Identify which cell holds the provided text, then report its (x, y) central coordinate. 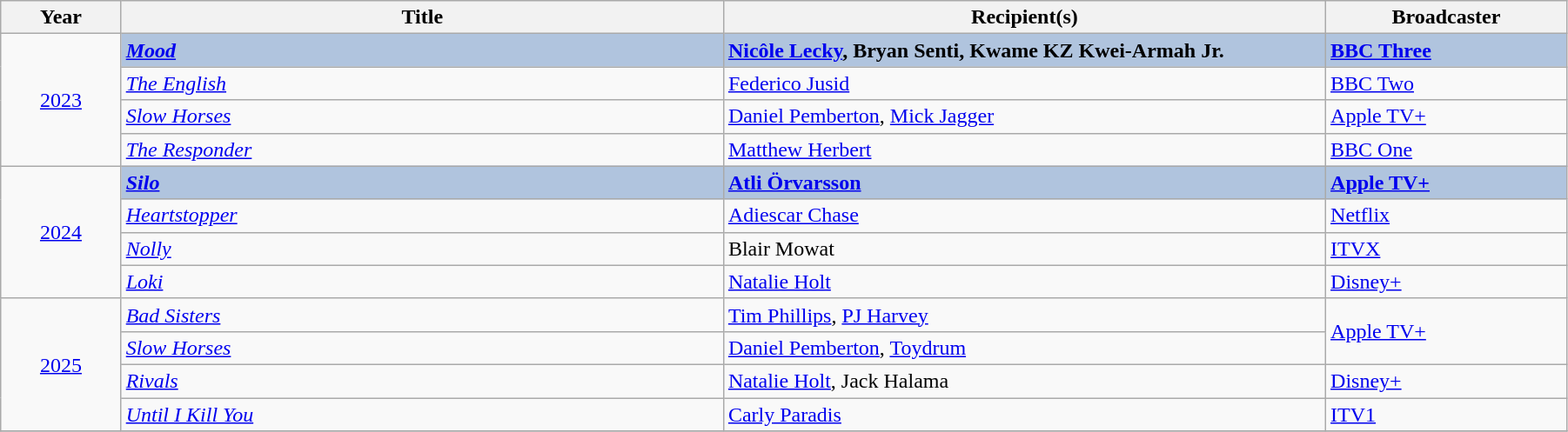
Until I Kill You (422, 415)
Daniel Pemberton, Toydrum (1024, 348)
Natalie Holt, Jack Halama (1024, 381)
2023 (61, 100)
Rivals (422, 381)
Silo (422, 183)
Matthew Herbert (1024, 150)
2024 (61, 232)
Mood (422, 50)
Broadcaster (1446, 17)
BBC Two (1446, 83)
Recipient(s) (1024, 17)
Heartstopper (422, 216)
ITV1 (1446, 415)
2025 (61, 364)
Nicôle Lecky, Bryan Senti, Kwame KZ Kwei-Armah Jr. (1024, 50)
Blair Mowat (1024, 249)
Bad Sisters (422, 315)
Carly Paradis (1024, 415)
Natalie Holt (1024, 282)
Tim Phillips, PJ Harvey (1024, 315)
Adiescar Chase (1024, 216)
The English (422, 83)
BBC One (1446, 150)
The Responder (422, 150)
Year (61, 17)
Title (422, 17)
Netflix (1446, 216)
Atli Örvarsson (1024, 183)
Daniel Pemberton, Mick Jagger (1024, 116)
Loki (422, 282)
ITVX (1446, 249)
BBC Three (1446, 50)
Nolly (422, 249)
Federico Jusid (1024, 83)
